Output the (x, y) coordinate of the center of the cell containing the given text.  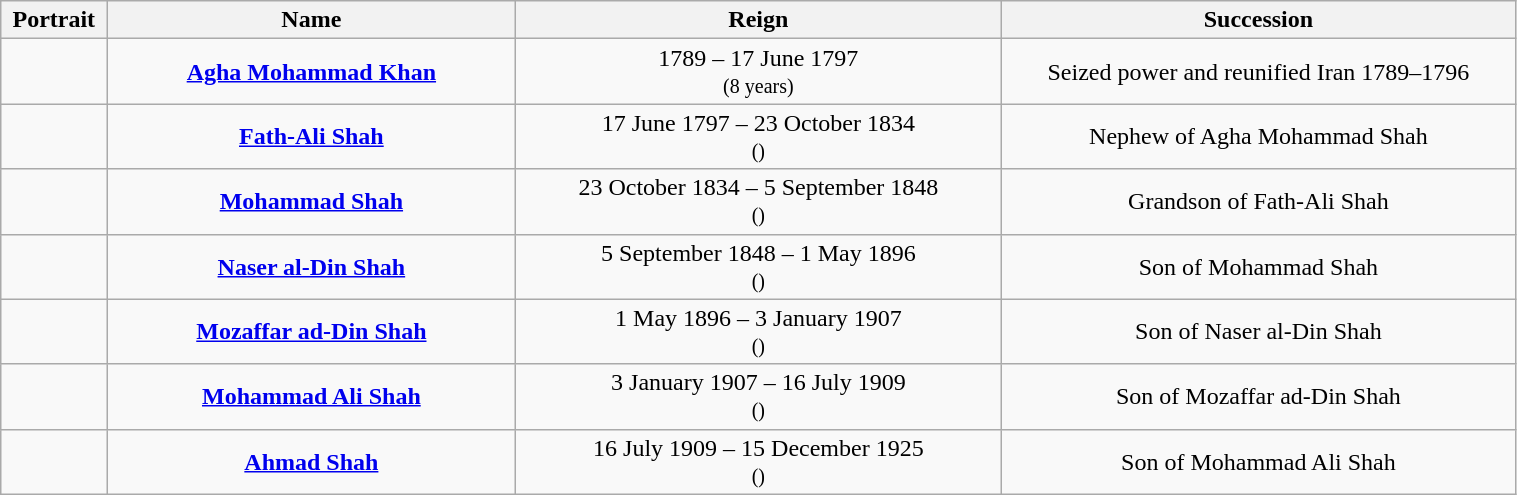
Mohammad Ali Shah (312, 396)
Son of Mohammad Ali Shah (1258, 462)
Mohammad Shah (312, 202)
Name (312, 20)
17 June 1797 – 23 October 1834() (758, 136)
3 January 1907 – 16 July 1909() (758, 396)
Son of Naser al-Din Shah (1258, 332)
Portrait (54, 20)
Son of Mozaffar ad-Din Shah (1258, 396)
1789 – 17 June 1797(8 years) (758, 72)
Seized power and reunified Iran 1789–1796 (1258, 72)
Agha Mohammad Khan (312, 72)
Son of Mohammad Shah (1258, 266)
23 October 1834 – 5 September 1848() (758, 202)
Ahmad Shah (312, 462)
16 July 1909 – 15 December 1925() (758, 462)
Nephew of Agha Mohammad Shah (1258, 136)
5 September 1848 – 1 May 1896() (758, 266)
Succession (1258, 20)
Reign (758, 20)
1 May 1896 – 3 January 1907() (758, 332)
Mozaffar ad-Din Shah (312, 332)
Naser al-Din Shah (312, 266)
Grandson of Fath-Ali Shah (1258, 202)
Fath-Ali Shah (312, 136)
